Return [X, Y] of the center of cell containing provided text 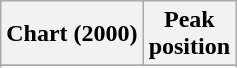
Peakposition [189, 34]
Chart (2000) [72, 34]
